Locate the cell with the specified text and output its (x, y) center coordinate. 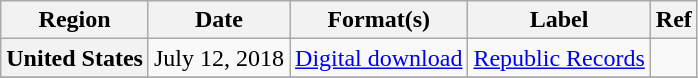
Ref (674, 20)
Region (75, 20)
July 12, 2018 (218, 58)
Label (559, 20)
Digital download (379, 58)
Republic Records (559, 58)
United States (75, 58)
Format(s) (379, 20)
Date (218, 20)
